Identify which cell holds the provided text, then report its [X, Y] central coordinate. 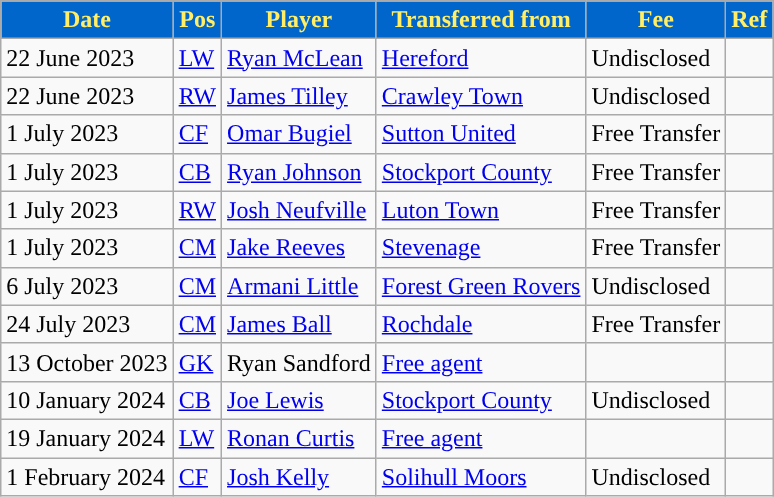
19 January 2024 [87, 438]
13 October 2023 [87, 362]
Ryan Johnson [300, 172]
Josh Kelly [300, 477]
1 February 2024 [87, 477]
James Ball [300, 324]
Joe Lewis [300, 400]
Sutton United [481, 134]
Omar Bugiel [300, 134]
Ronan Curtis [300, 438]
6 July 2023 [87, 286]
Transferred from [481, 20]
10 January 2024 [87, 400]
James Tilley [300, 96]
Ryan Sandford [300, 362]
Jake Reeves [300, 248]
Pos [197, 20]
Ref [750, 20]
Date [87, 20]
24 July 2023 [87, 324]
Crawley Town [481, 96]
Hereford [481, 58]
Player [300, 20]
Solihull Moors [481, 477]
Armani Little [300, 286]
Ryan McLean [300, 58]
Rochdale [481, 324]
Fee [656, 20]
Forest Green Rovers [481, 286]
GK [197, 362]
Stevenage [481, 248]
Luton Town [481, 210]
Josh Neufville [300, 210]
